Find where the given text appears and provide that cell's center as (X, Y) coordinate. 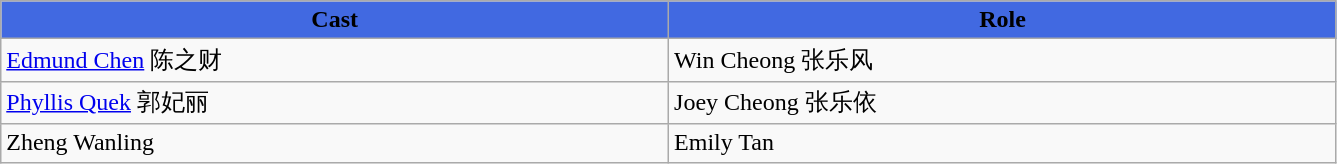
Win Cheong 张乐风 (1003, 60)
Joey Cheong 张乐依 (1003, 102)
Emily Tan (1003, 143)
Zheng Wanling (335, 143)
Cast (335, 20)
Edmund Chen 陈之财 (335, 60)
Role (1003, 20)
Phyllis Quek 郭妃丽 (335, 102)
